Return the [x, y] coordinate for the center point of the cell that contains the specified text.  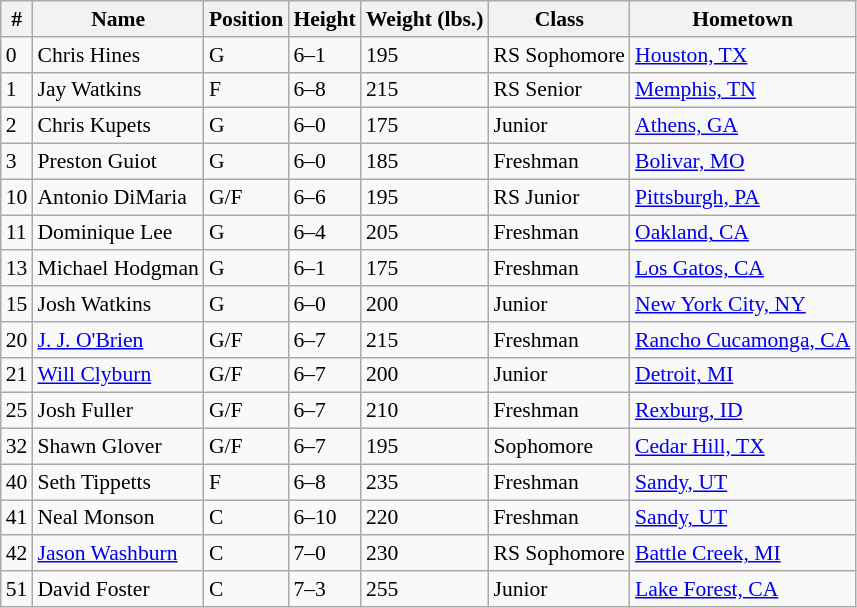
Los Gatos, CA [742, 269]
210 [425, 411]
7–3 [324, 589]
Sophomore [560, 447]
David Foster [118, 589]
New York City, NY [742, 304]
J. J. O'Brien [118, 340]
15 [17, 304]
0 [17, 55]
RS Senior [560, 90]
11 [17, 233]
Hometown [742, 19]
255 [425, 589]
Weight (lbs.) [425, 19]
21 [17, 375]
185 [425, 162]
# [17, 19]
Houston, TX [742, 55]
6–10 [324, 518]
Jay Watkins [118, 90]
32 [17, 447]
Josh Fuller [118, 411]
Bolivar, MO [742, 162]
Josh Watkins [118, 304]
Dominique Lee [118, 233]
Shawn Glover [118, 447]
Seth Tippetts [118, 482]
Position [246, 19]
RS Junior [560, 197]
1 [17, 90]
Height [324, 19]
Battle Creek, MI [742, 554]
Neal Monson [118, 518]
Lake Forest, CA [742, 589]
Pittsburgh, PA [742, 197]
Preston Guiot [118, 162]
6–4 [324, 233]
42 [17, 554]
Jason Washburn [118, 554]
25 [17, 411]
40 [17, 482]
205 [425, 233]
3 [17, 162]
235 [425, 482]
10 [17, 197]
6–6 [324, 197]
Rancho Cucamonga, CA [742, 340]
2 [17, 126]
Athens, GA [742, 126]
20 [17, 340]
7–0 [324, 554]
Class [560, 19]
Name [118, 19]
51 [17, 589]
230 [425, 554]
220 [425, 518]
Michael Hodgman [118, 269]
Chris Hines [118, 55]
Rexburg, ID [742, 411]
Antonio DiMaria [118, 197]
Chris Kupets [118, 126]
13 [17, 269]
Cedar Hill, TX [742, 447]
Detroit, MI [742, 375]
41 [17, 518]
Memphis, TN [742, 90]
Will Clyburn [118, 375]
Oakland, CA [742, 233]
